From the cell containing the given text, extract its center point as (X, Y) coordinate. 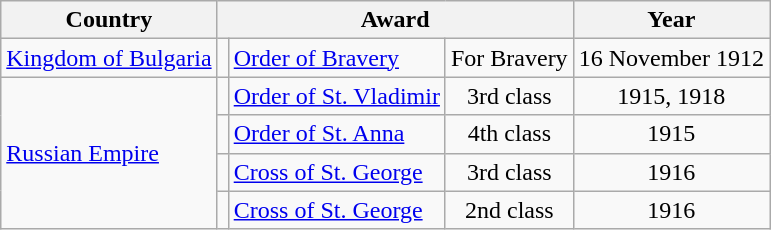
16 November 1912 (671, 58)
1915 (671, 134)
1915, 1918 (671, 96)
Russian Empire (109, 153)
Order of St. Anna (336, 134)
Order of Bravery (336, 58)
Order of St. Vladimir (336, 96)
For Bravery (509, 58)
Country (109, 20)
Year (671, 20)
4th class (509, 134)
2nd class (509, 210)
Award (395, 20)
Kingdom of Bulgaria (109, 58)
